From the cell containing the given text, extract its center point as (X, Y) coordinate. 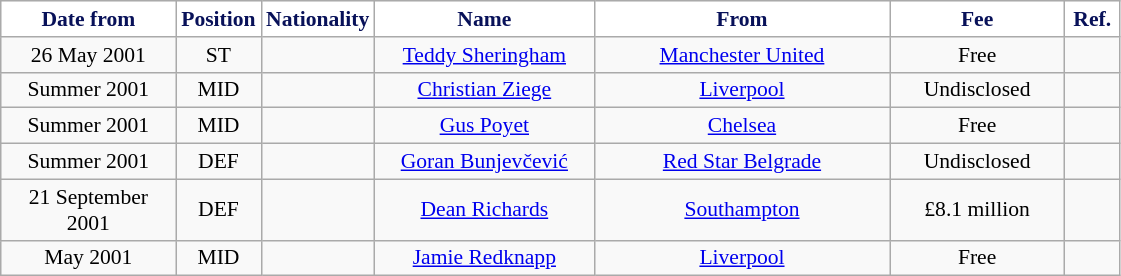
21 September 2001 (88, 210)
Teddy Sheringham (484, 55)
Name (484, 19)
ST (218, 55)
Manchester United (742, 55)
£8.1 million (978, 210)
Southampton (742, 210)
Gus Poyet (484, 126)
Position (218, 19)
From (742, 19)
Goran Bunjevčević (484, 162)
Fee (978, 19)
Date from (88, 19)
26 May 2001 (88, 55)
Jamie Redknapp (484, 258)
Chelsea (742, 126)
May 2001 (88, 258)
Ref. (1092, 19)
Red Star Belgrade (742, 162)
Christian Ziege (484, 90)
Dean Richards (484, 210)
Nationality (318, 19)
